Return [X, Y] of the center of cell containing provided text 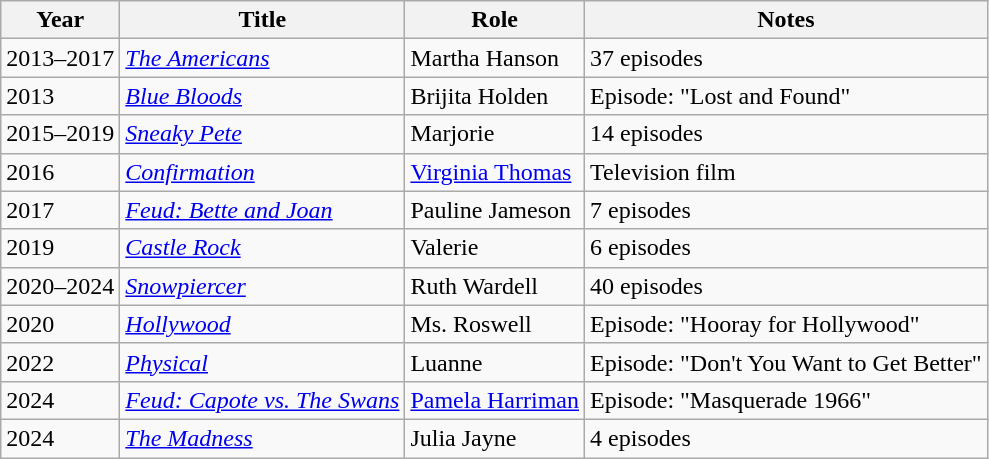
2013 [60, 96]
Title [262, 20]
Snowpiercer [262, 286]
7 episodes [786, 210]
2013–2017 [60, 58]
Julia Jayne [495, 438]
Ruth Wardell [495, 286]
Hollywood [262, 324]
Valerie [495, 248]
2017 [60, 210]
2016 [60, 172]
Brijita Holden [495, 96]
Martha Hanson [495, 58]
2019 [60, 248]
Pauline Jameson [495, 210]
Feud: Capote vs. The Swans [262, 400]
Castle Rock [262, 248]
37 episodes [786, 58]
Television film [786, 172]
Year [60, 20]
2020 [60, 324]
2015–2019 [60, 134]
Pamela Harriman [495, 400]
Episode: "Don't You Want to Get Better" [786, 362]
Marjorie [495, 134]
The Americans [262, 58]
Sneaky Pete [262, 134]
Episode: "Masquerade 1966" [786, 400]
Virginia Thomas [495, 172]
4 episodes [786, 438]
Episode: "Hooray for Hollywood" [786, 324]
Blue Bloods [262, 96]
Ms. Roswell [495, 324]
14 episodes [786, 134]
Physical [262, 362]
2020–2024 [60, 286]
40 episodes [786, 286]
2022 [60, 362]
Episode: "Lost and Found" [786, 96]
6 episodes [786, 248]
Notes [786, 20]
The Madness [262, 438]
Feud: Bette and Joan [262, 210]
Role [495, 20]
Luanne [495, 362]
Confirmation [262, 172]
